Scan for the cell matching the given text and deliver its (X, Y) coordinate at center. 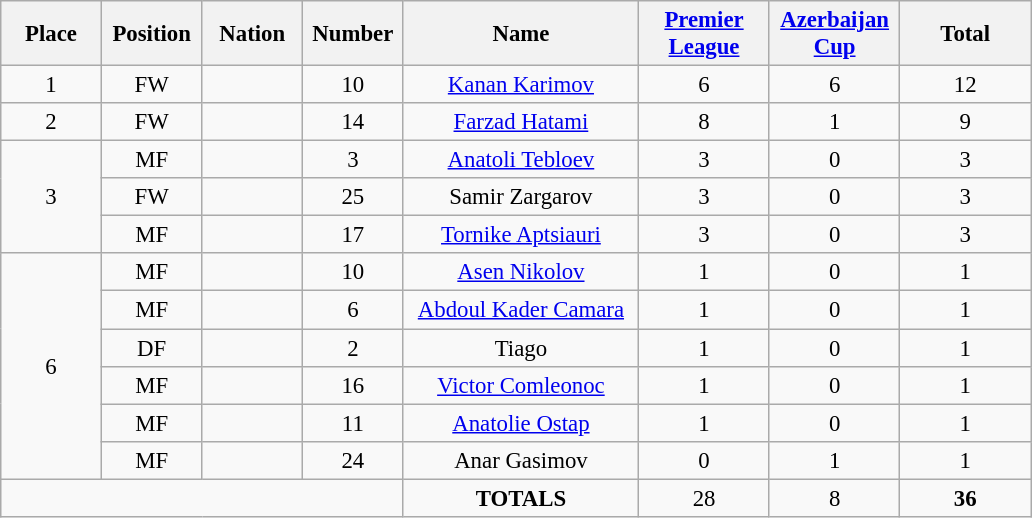
Tiago (521, 348)
Azerbaijan Cup (834, 34)
Anatoli Tebloev (521, 160)
Kanan Karimov (521, 85)
Position (152, 34)
Abdoul Kader Camara (521, 310)
12 (966, 85)
Asen Nikolov (521, 273)
Tornike Aptsiauri (521, 235)
36 (966, 498)
17 (354, 235)
Anar Gasimov (521, 460)
Farzad Hatami (521, 122)
Nation (252, 34)
11 (354, 423)
Place (52, 34)
9 (966, 122)
Total (966, 34)
DF (152, 348)
Name (521, 34)
25 (354, 197)
14 (354, 122)
Samir Zargarov (521, 197)
24 (354, 460)
Victor Comleonoc (521, 385)
TOTALS (521, 498)
Premier League (704, 34)
Anatolie Ostap (521, 423)
Number (354, 34)
16 (354, 385)
28 (704, 498)
